Identify which cell holds the provided text, then report its [x, y] central coordinate. 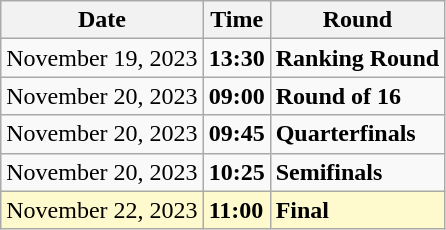
10:25 [236, 172]
11:00 [236, 210]
Round [357, 20]
Date [102, 20]
Ranking Round [357, 58]
09:45 [236, 134]
09:00 [236, 96]
Quarterfinals [357, 134]
Semifinals [357, 172]
November 22, 2023 [102, 210]
13:30 [236, 58]
November 19, 2023 [102, 58]
Round of 16 [357, 96]
Final [357, 210]
Time [236, 20]
